From the cell containing the given text, extract its center point as (x, y) coordinate. 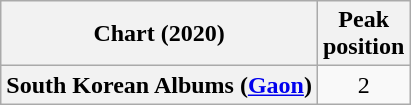
South Korean Albums (Gaon) (160, 85)
Peakposition (363, 34)
2 (363, 85)
Chart (2020) (160, 34)
